Output the (X, Y) coordinate of the center of the cell containing the given text.  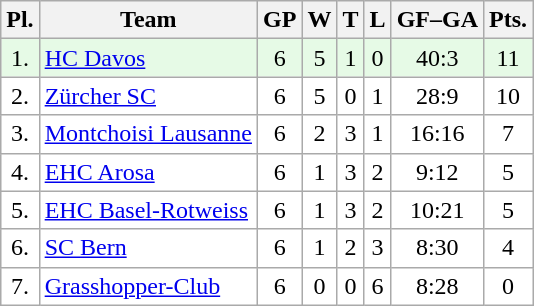
Grasshopper-Club (148, 286)
10:21 (437, 210)
7 (508, 134)
SC Bern (148, 248)
GP (280, 20)
GF–GA (437, 20)
Zürcher SC (148, 96)
2. (20, 96)
Team (148, 20)
40:3 (437, 58)
3. (20, 134)
5. (20, 210)
1. (20, 58)
L (378, 20)
11 (508, 58)
Pl. (20, 20)
Pts. (508, 20)
28:9 (437, 96)
EHC Basel-Rotweiss (148, 210)
8:30 (437, 248)
EHC Arosa (148, 172)
T (350, 20)
Montchoisi Lausanne (148, 134)
8:28 (437, 286)
7. (20, 286)
10 (508, 96)
W (320, 20)
16:16 (437, 134)
4 (508, 248)
9:12 (437, 172)
6. (20, 248)
4. (20, 172)
HC Davos (148, 58)
